Search for the cell housing the specified text and yield its (x, y) center coordinate. 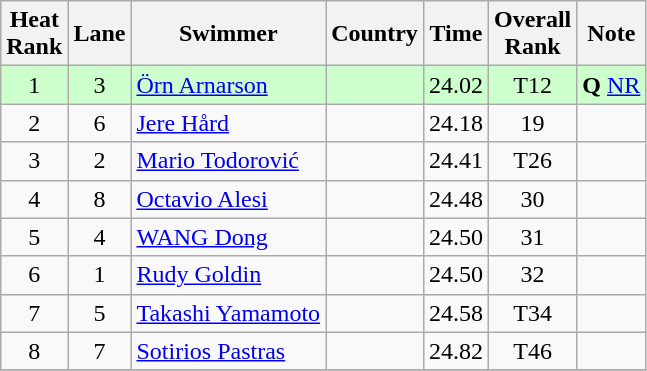
30 (532, 199)
24.18 (456, 123)
Sotirios Pastras (228, 351)
Örn Arnarson (228, 85)
19 (532, 123)
31 (532, 237)
Q NR (612, 85)
32 (532, 275)
Octavio Alesi (228, 199)
24.82 (456, 351)
Country (375, 34)
WANG Dong (228, 237)
Mario Todorović (228, 161)
Time (456, 34)
Heat Rank (34, 34)
T12 (532, 85)
24.02 (456, 85)
Note (612, 34)
24.48 (456, 199)
Jere Hård (228, 123)
T34 (532, 313)
24.41 (456, 161)
Takashi Yamamoto (228, 313)
Lane (100, 34)
Swimmer (228, 34)
Rudy Goldin (228, 275)
OverallRank (532, 34)
T46 (532, 351)
T26 (532, 161)
24.58 (456, 313)
